Capture the cell that displays the provided text and extract its (X, Y) central coordinate. 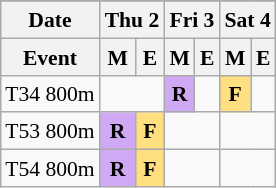
Event (50, 56)
T34 800m (50, 94)
T54 800m (50, 168)
Thu 2 (132, 20)
Sat 4 (247, 20)
Date (50, 20)
T53 800m (50, 130)
Fri 3 (192, 20)
